Extract the [x, y] coordinate from the center of the cell holding the provided text.  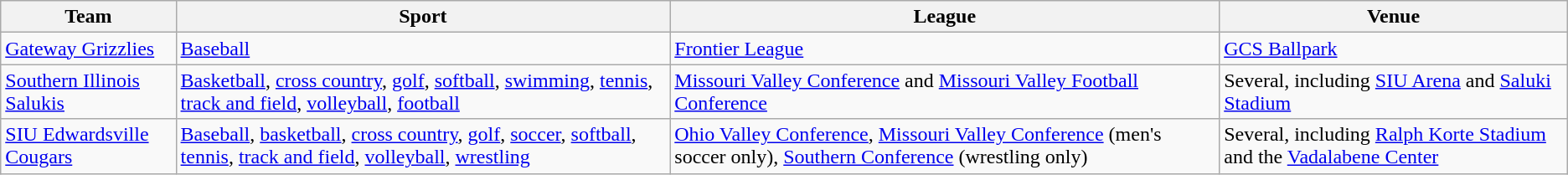
Several, including Ralph Korte Stadium and the Vadalabene Center [1394, 146]
Basketball, cross country, golf, softball, swimming, tennis, track and field, volleyball, football [423, 92]
Baseball, basketball, cross country, golf, soccer, softball, tennis, track and field, volleyball, wrestling [423, 146]
Venue [1394, 17]
Frontier League [945, 49]
Ohio Valley Conference, Missouri Valley Conference (men's soccer only), Southern Conference (wrestling only) [945, 146]
GCS Ballpark [1394, 49]
Gateway Grizzlies [89, 49]
Team [89, 17]
Missouri Valley Conference and Missouri Valley Football Conference [945, 92]
Baseball [423, 49]
Southern Illinois Salukis [89, 92]
League [945, 17]
SIU Edwardsville Cougars [89, 146]
Sport [423, 17]
Several, including SIU Arena and Saluki Stadium [1394, 92]
